Locate the cell with the specified text and output its [X, Y] center coordinate. 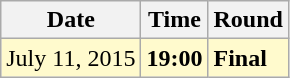
Time [174, 20]
Date [71, 20]
Round [248, 20]
July 11, 2015 [71, 58]
19:00 [174, 58]
Final [248, 58]
